Search for the cell housing the specified text and yield its [X, Y] center coordinate. 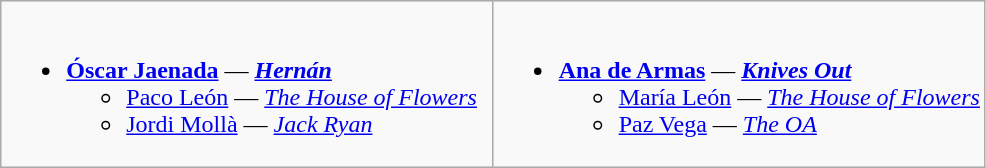
Óscar Jaenada — HernánPaco León — The House of FlowersJordi Mollà — Jack Ryan [247, 84]
Ana de Armas — Knives OutMaría León — The House of FlowersPaz Vega — The OA [739, 84]
